Pinpoint the cell where the given text exists, returning its (X, Y) midpoint coordinate. 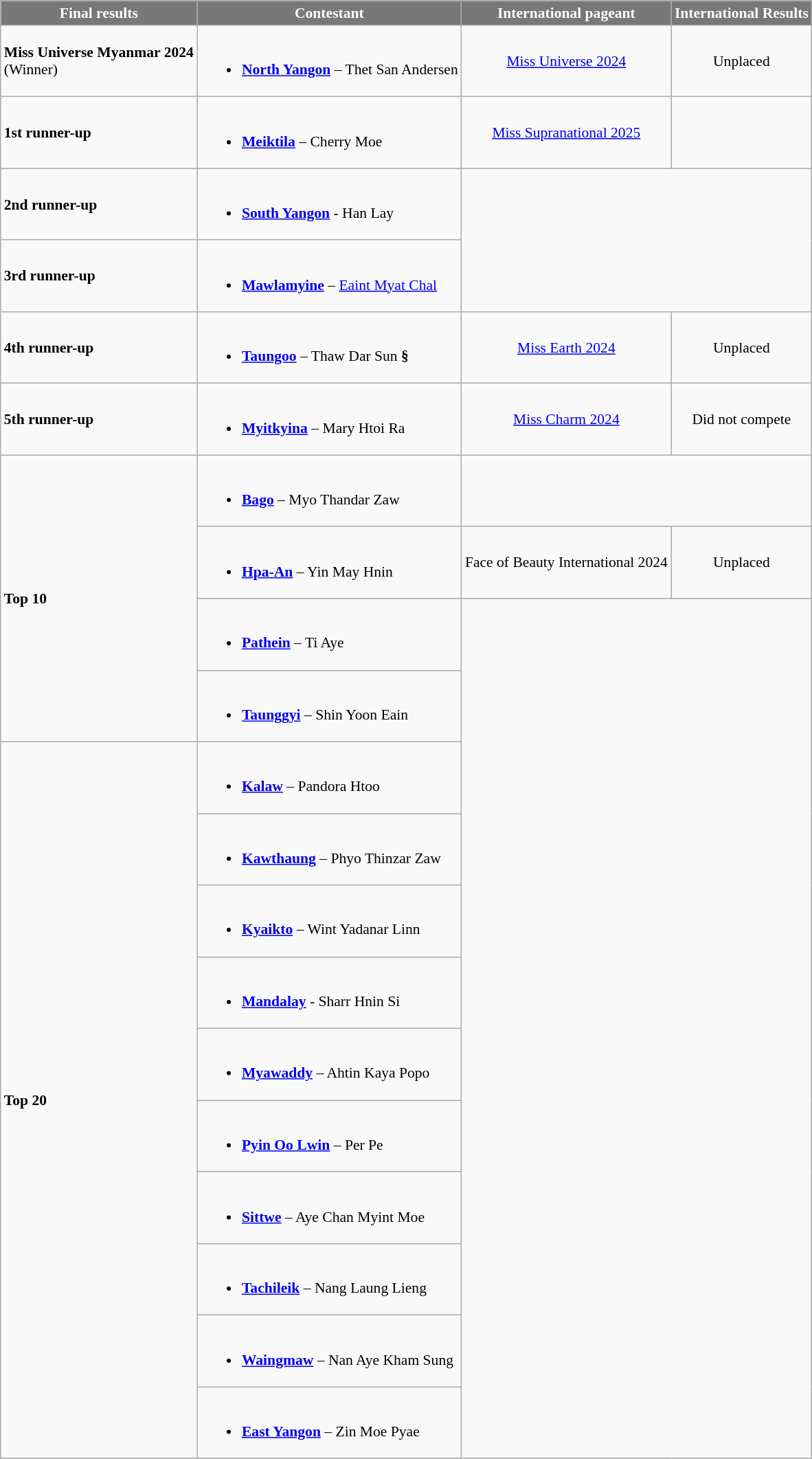
Miss Earth 2024 (566, 348)
North Yangon – Thet San Andersen (330, 61)
Pyin Oo Lwin – Per Pe (330, 1136)
Kyaikto – Wint Yadanar Linn (330, 921)
Sittwe – Aye Chan Myint Moe (330, 1208)
Miss Universe 2024 (566, 61)
International pageant (566, 13)
Pathein – Ti Aye (330, 634)
Top 20 (99, 1101)
East Yangon – Zin Moe Pyae (330, 1423)
Final results (99, 13)
1st runner-up (99, 133)
Miss Supranational 2025 (566, 133)
Mawlamyine – Eaint Myat Chal (330, 276)
Contestant (330, 13)
Myawaddy – Ahtin Kaya Popo (330, 1065)
Waingmaw – Nan Aye Kham Sung (330, 1351)
Bago – Myo Thandar Zaw (330, 491)
Tachileik – Nang Laung Lieng (330, 1280)
5th runner-up (99, 419)
Miss Universe Myanmar 2024(Winner) (99, 61)
Myitkyina – Mary Htoi Ra (330, 419)
Hpa-An – Yin May Hnin (330, 563)
Taunggyi – Shin Yoon Eain (330, 706)
South Yangon - Han Lay (330, 204)
Top 10 (99, 599)
Kawthaung – Phyo Thinzar Zaw (330, 849)
2nd runner-up (99, 204)
Meiktila – Cherry Moe (330, 133)
Mandalay - Sharr Hnin Si (330, 993)
Face of Beauty International 2024 (566, 563)
Taungoo – Thaw Dar Sun § (330, 348)
Kalaw – Pandora Htoo (330, 778)
Miss Charm 2024 (566, 419)
International Results (742, 13)
3rd runner-up (99, 276)
4th runner-up (99, 348)
Did not compete (742, 419)
